Determine the (x, y) coordinate at the center of the cell enclosing the given text.  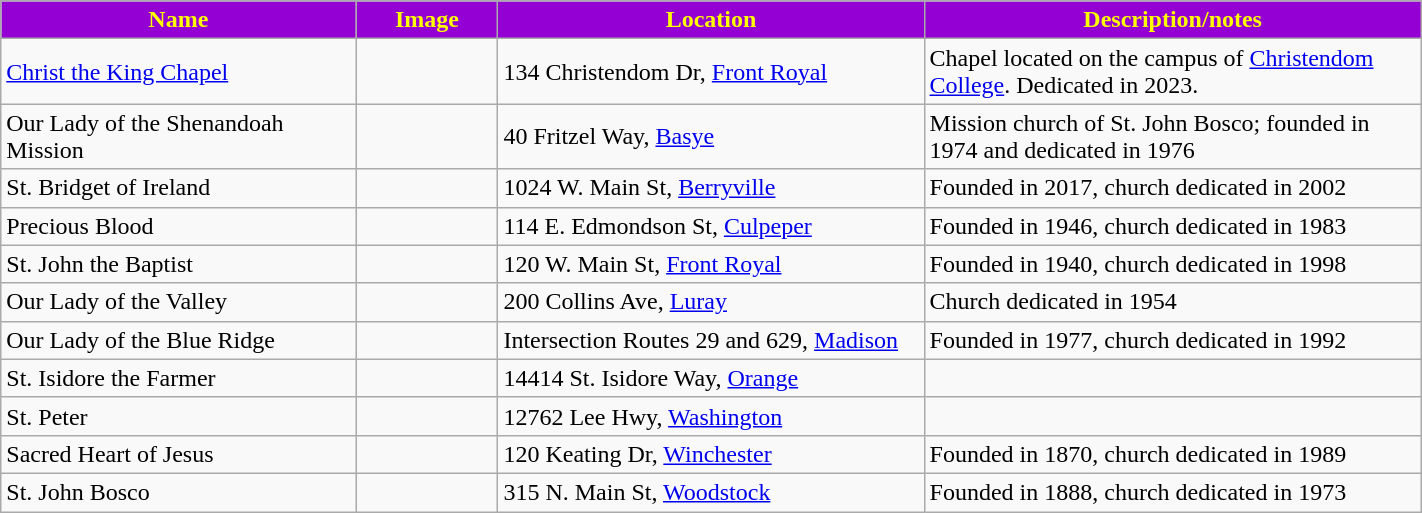
Our Lady of the Blue Ridge (178, 340)
Founded in 1888, church dedicated in 1973 (1172, 492)
134 Christendom Dr, Front Royal (711, 72)
Founded in 1870, church dedicated in 1989 (1172, 454)
Our Lady of the Shenandoah Mission (178, 136)
Founded in 1940, church dedicated in 1998 (1172, 264)
Mission church of St. John Bosco; founded in 1974 and dedicated in 1976 (1172, 136)
Description/notes (1172, 20)
Founded in 1946, church dedicated in 1983 (1172, 226)
114 E. Edmondson St, Culpeper (711, 226)
Founded in 1977, church dedicated in 1992 (1172, 340)
315 N. Main St, Woodstock (711, 492)
Image (427, 20)
St. Isidore the Farmer (178, 378)
1024 W. Main St, Berryville (711, 188)
Christ the King Chapel (178, 72)
120 W. Main St, Front Royal (711, 264)
120 Keating Dr, Winchester (711, 454)
Church dedicated in 1954 (1172, 302)
Founded in 2017, church dedicated in 2002 (1172, 188)
Location (711, 20)
40 Fritzel Way, Basye (711, 136)
14414 St. Isidore Way, Orange (711, 378)
12762 Lee Hwy, Washington (711, 416)
St. Peter (178, 416)
St. John Bosco (178, 492)
200 Collins Ave, Luray (711, 302)
Precious Blood (178, 226)
Name (178, 20)
St. John the Baptist (178, 264)
Chapel located on the campus of Christendom College. Dedicated in 2023. (1172, 72)
Sacred Heart of Jesus (178, 454)
St. Bridget of Ireland (178, 188)
Our Lady of the Valley (178, 302)
Intersection Routes 29 and 629, Madison (711, 340)
